Find where the given text appears and provide that cell's center as [x, y] coordinate. 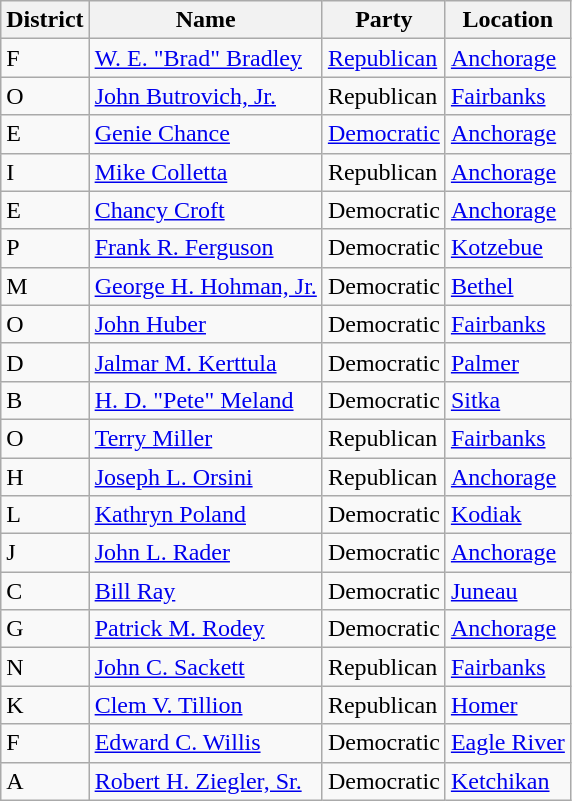
Edward C. Willis [206, 743]
Patrick M. Rodey [206, 629]
John Butrovich, Jr. [206, 96]
John L. Rader [206, 553]
I [45, 172]
Frank R. Ferguson [206, 248]
Juneau [508, 591]
Palmer [508, 362]
P [45, 248]
Eagle River [508, 743]
A [45, 781]
Sitka [508, 400]
C [45, 591]
Kathryn Poland [206, 515]
B [45, 400]
Bill Ray [206, 591]
Chancy Croft [206, 210]
Kodiak [508, 515]
Name [206, 20]
D [45, 362]
Kotzebue [508, 248]
Mike Colletta [206, 172]
L [45, 515]
Party [384, 20]
G [45, 629]
Ketchikan [508, 781]
H [45, 477]
Robert H. Ziegler, Sr. [206, 781]
Homer [508, 705]
George H. Hohman, Jr. [206, 286]
M [45, 286]
Location [508, 20]
Clem V. Tillion [206, 705]
H. D. "Pete" Meland [206, 400]
N [45, 667]
Bethel [508, 286]
John Huber [206, 324]
Terry Miller [206, 438]
District [45, 20]
Joseph L. Orsini [206, 477]
Jalmar M. Kerttula [206, 362]
W. E. "Brad" Bradley [206, 58]
K [45, 705]
John C. Sackett [206, 667]
Genie Chance [206, 134]
J [45, 553]
